Output the (X, Y) coordinate of the center of the cell containing the given text.  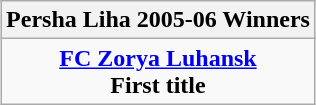
Persha Liha 2005-06 Winners (158, 20)
FC Zorya LuhanskFirst title (158, 72)
